From the cell containing the given text, extract its center point as (X, Y) coordinate. 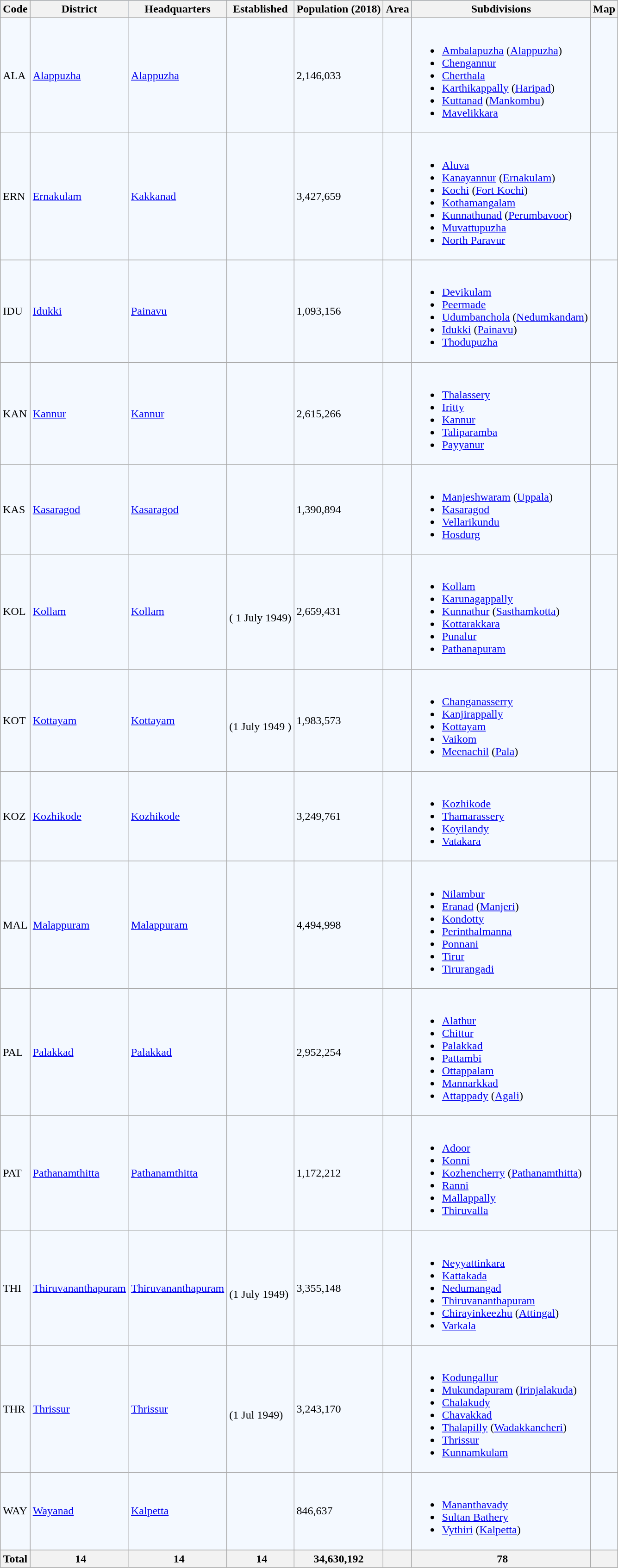
KozhikodeThamarasseryKoyilandyVatakara (501, 816)
3,243,170 (339, 1409)
3,355,148 (339, 1288)
1,390,894 (339, 509)
ChanganasserryKanjirappallyKottayamVaikomMeenachil (Pala) (501, 720)
34,630,192 (339, 1559)
Ernakulam (79, 196)
Map (604, 9)
Painavu (177, 311)
( 1 July 1949) (260, 612)
Total (15, 1559)
3,427,659 (339, 196)
Headquarters (177, 9)
AlathurChitturPalakkadPattambiOttappalamMannarkkadAttappady (Agali) (501, 1052)
(1 July 1949) (260, 1288)
Ambalapuzha (Alappuzha)ChengannurCherthalaKarthikappally (Haripad)Kuttanad (Mankombu)Mavelikkara (501, 75)
(1 Jul 1949) (260, 1409)
Code (15, 9)
KodungallurMukundapuram (Irinjalakuda)ChalakudyChavakkadThalapilly (Wadakkancheri)ThrissurKunnamkulam (501, 1409)
KAN (15, 414)
1,172,212 (339, 1173)
MAL (15, 924)
Established (260, 9)
Kakkanad (177, 196)
78 (501, 1559)
ThalasseryIrittyKannurTaliparambaPayyanur (501, 414)
3,249,761 (339, 816)
1,093,156 (339, 311)
AdoorKonniKozhencherry (Pathanamthitta)RanniMallappallyThiruvalla (501, 1173)
District (79, 9)
Wayanad (79, 1511)
2,659,431 (339, 612)
PAL (15, 1052)
846,637 (339, 1511)
MananthavadySultan BatheryVythiri (Kalpetta) (501, 1511)
NeyyattinkaraKattakadaNedumangadThiruvananthapuramChirayinkeezhu (Attingal)Varkala (501, 1288)
ERN (15, 196)
WAY (15, 1511)
Manjeshwaram (Uppala)KasaragodVellarikunduHosdurg (501, 509)
NilamburEranad (Manjeri)KondottyPerinthalmannaPonnaniTirurTirurangadi (501, 924)
KOT (15, 720)
4,494,998 (339, 924)
AluvaKanayannur (Ernakulam)Kochi (Fort Kochi)KothamangalamKunnathunad (Perumbavoor)MuvattupuzhaNorth Paravur (501, 196)
KollamKarunagappallyKunnathur (Sasthamkotta)KottarakkaraPunalurPathanapuram (501, 612)
2,146,033 (339, 75)
IDU (15, 311)
Population (2018) (339, 9)
(1 July 1949 ) (260, 720)
KOL (15, 612)
Subdivisions (501, 9)
2,952,254 (339, 1052)
KOZ (15, 816)
PAT (15, 1173)
KAS (15, 509)
DevikulamPeermadeUdumbanchola (Nedumkandam)Idukki (Painavu)Thodupuzha (501, 311)
ALA (15, 75)
Kalpetta (177, 1511)
Idukki (79, 311)
THI (15, 1288)
THR (15, 1409)
Area (397, 9)
2,615,266 (339, 414)
1,983,573 (339, 720)
